Locate the cell with the specified text and output its (x, y) center coordinate. 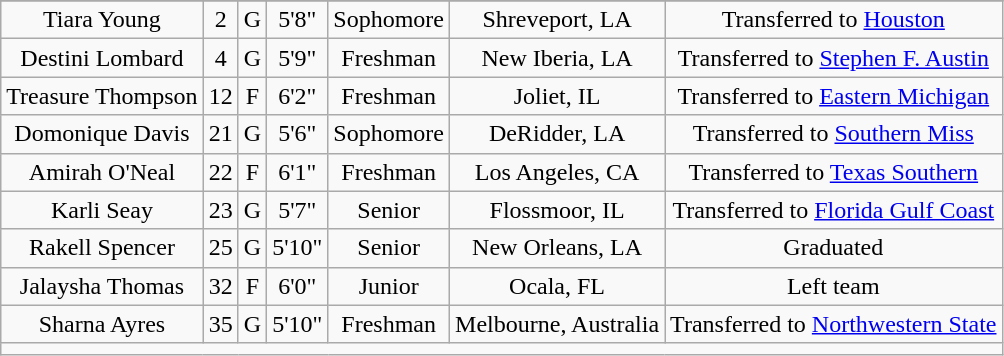
Rakell Spencer (102, 248)
Los Angeles, CA (558, 172)
5'6" (298, 134)
32 (220, 286)
6'2" (298, 96)
Destini Lombard (102, 58)
6'0" (298, 286)
35 (220, 324)
Transferred to Eastern Michigan (834, 96)
12 (220, 96)
Transferred to Texas Southern (834, 172)
Transferred to Stephen F. Austin (834, 58)
5'9" (298, 58)
Tiara Young (102, 20)
DeRidder, LA (558, 134)
Transferred to Florida Gulf Coast (834, 210)
New Iberia, LA (558, 58)
Joliet, IL (558, 96)
Domonique Davis (102, 134)
22 (220, 172)
6'1" (298, 172)
5'8" (298, 20)
Jalaysha Thomas (102, 286)
New Orleans, LA (558, 248)
Junior (389, 286)
Treasure Thompson (102, 96)
21 (220, 134)
23 (220, 210)
Amirah O'Neal (102, 172)
5'7" (298, 210)
Melbourne, Australia (558, 324)
Graduated (834, 248)
Left team (834, 286)
Transferred to Southern Miss (834, 134)
2 (220, 20)
Sharna Ayres (102, 324)
Ocala, FL (558, 286)
Flossmoor, IL (558, 210)
Transferred to Houston (834, 20)
Transferred to Northwestern State (834, 324)
4 (220, 58)
Karli Seay (102, 210)
25 (220, 248)
Shreveport, LA (558, 20)
